Scan for the cell matching the given text and deliver its [x, y] coordinate at center. 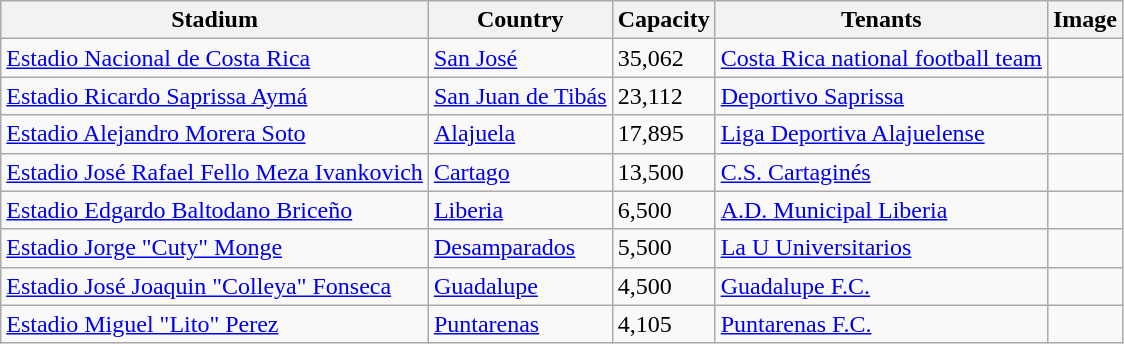
13,500 [664, 172]
6,500 [664, 210]
Costa Rica national football team [881, 58]
Estadio Nacional de Costa Rica [215, 58]
Alajuela [520, 134]
Estadio José Joaquin "Colleya" Fonseca [215, 286]
Image [1084, 20]
Capacity [664, 20]
4,105 [664, 324]
San Juan de Tibás [520, 96]
Estadio Miguel "Lito" Perez [215, 324]
Stadium [215, 20]
Guadalupe F.C. [881, 286]
23,112 [664, 96]
Estadio Edgardo Baltodano Briceño [215, 210]
Estadio Alejandro Morera Soto [215, 134]
La U Universitarios [881, 248]
A.D. Municipal Liberia [881, 210]
35,062 [664, 58]
Guadalupe [520, 286]
Estadio Ricardo Saprissa Aymá [215, 96]
Estadio Jorge "Cuty" Monge [215, 248]
San José [520, 58]
Liga Deportiva Alajuelense [881, 134]
Tenants [881, 20]
Deportivo Saprissa [881, 96]
17,895 [664, 134]
4,500 [664, 286]
Cartago [520, 172]
Estadio José Rafael Fello Meza Ivankovich [215, 172]
Liberia [520, 210]
Puntarenas F.C. [881, 324]
Puntarenas [520, 324]
5,500 [664, 248]
Country [520, 20]
C.S. Cartaginés [881, 172]
Desamparados [520, 248]
